Search for the cell housing the specified text and yield its [X, Y] center coordinate. 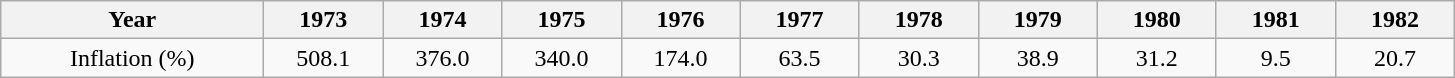
174.0 [680, 58]
1979 [1038, 20]
340.0 [562, 58]
38.9 [1038, 58]
9.5 [1276, 58]
376.0 [442, 58]
1976 [680, 20]
Year [132, 20]
1981 [1276, 20]
1975 [562, 20]
1982 [1394, 20]
63.5 [800, 58]
1973 [324, 20]
1977 [800, 20]
30.3 [918, 58]
1978 [918, 20]
20.7 [1394, 58]
Inflation (%) [132, 58]
508.1 [324, 58]
31.2 [1156, 58]
1974 [442, 20]
1980 [1156, 20]
